For the text-containing cell, return its midpoint in (X, Y) coordinate format. 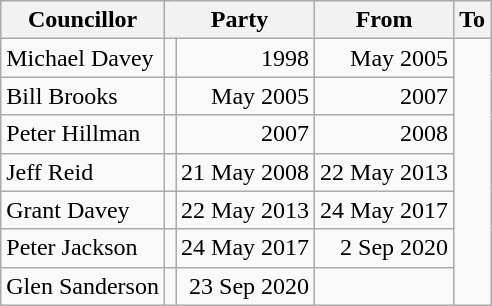
Councillor (83, 20)
Peter Hillman (83, 134)
Bill Brooks (83, 96)
Glen Sanderson (83, 286)
21 May 2008 (246, 172)
Michael Davey (83, 58)
Peter Jackson (83, 248)
2008 (384, 134)
1998 (246, 58)
23 Sep 2020 (246, 286)
Jeff Reid (83, 172)
2 Sep 2020 (384, 248)
Party (239, 20)
Grant Davey (83, 210)
To (472, 20)
From (384, 20)
